Find where the given text appears and provide that cell's center as (x, y) coordinate. 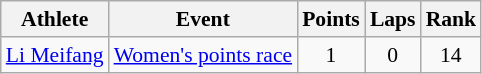
Women's points race (204, 55)
Points (331, 19)
0 (393, 55)
Event (204, 19)
14 (452, 55)
Athlete (55, 19)
Li Meifang (55, 55)
1 (331, 55)
Rank (452, 19)
Laps (393, 19)
